From the cell containing the given text, extract its center point as [x, y] coordinate. 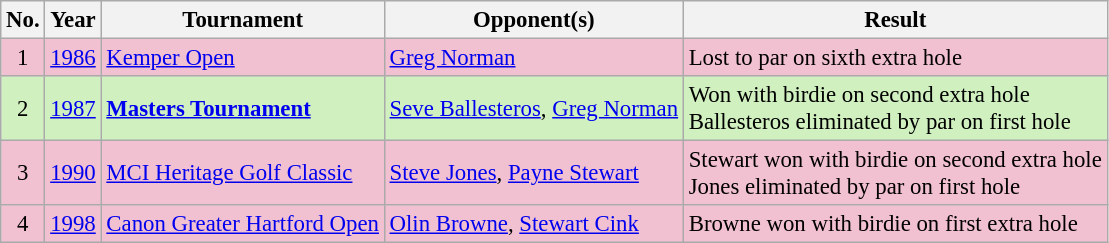
2 [23, 108]
1 [23, 58]
3 [23, 174]
Steve Jones, Payne Stewart [534, 174]
1987 [73, 108]
Kemper Open [242, 58]
Result [895, 20]
Lost to par on sixth extra hole [895, 58]
Olin Browne, Stewart Cink [534, 224]
1990 [73, 174]
Tournament [242, 20]
1986 [73, 58]
Greg Norman [534, 58]
MCI Heritage Golf Classic [242, 174]
Browne won with birdie on first extra hole [895, 224]
Won with birdie on second extra holeBallesteros eliminated by par on first hole [895, 108]
No. [23, 20]
Year [73, 20]
Canon Greater Hartford Open [242, 224]
Masters Tournament [242, 108]
Opponent(s) [534, 20]
Seve Ballesteros, Greg Norman [534, 108]
Stewart won with birdie on second extra holeJones eliminated by par on first hole [895, 174]
4 [23, 224]
1998 [73, 224]
